Detect which cell encompasses the target text, then output its (x, y) center coordinate. 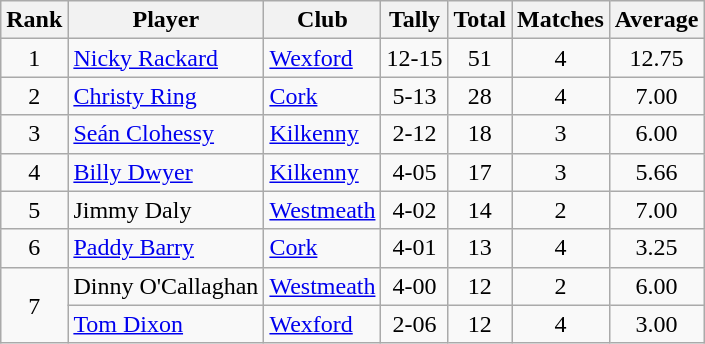
51 (480, 58)
12.75 (656, 58)
4-01 (414, 248)
4-05 (414, 172)
Average (656, 20)
Matches (561, 20)
5-13 (414, 96)
2-06 (414, 324)
Billy Dwyer (166, 172)
13 (480, 248)
14 (480, 210)
Total (480, 20)
Christy Ring (166, 96)
12-15 (414, 58)
Seán Clohessy (166, 134)
28 (480, 96)
5 (34, 210)
2-12 (414, 134)
4-00 (414, 286)
Player (166, 20)
3.00 (656, 324)
Nicky Rackard (166, 58)
Jimmy Daly (166, 210)
Dinny O'Callaghan (166, 286)
6 (34, 248)
3.25 (656, 248)
Club (322, 20)
7 (34, 305)
Paddy Barry (166, 248)
Rank (34, 20)
1 (34, 58)
Tom Dixon (166, 324)
4-02 (414, 210)
18 (480, 134)
17 (480, 172)
5.66 (656, 172)
Tally (414, 20)
